For the text-containing cell, return its midpoint in [x, y] coordinate format. 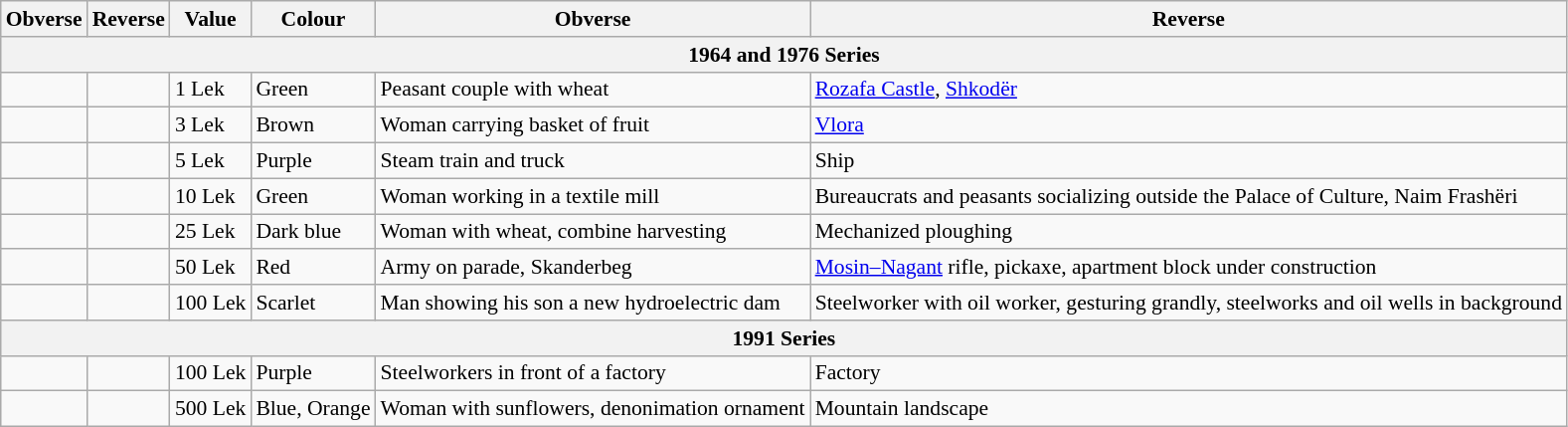
50 Lek [211, 268]
Vlora [1189, 125]
1991 Series [784, 338]
Woman with wheat, combine harvesting [593, 232]
Steelworker with oil worker, gesturing grandly, steelworks and oil wells in background [1189, 303]
1964 and 1976 Series [784, 55]
Mosin–Nagant rifle, pickaxe, apartment block under construction [1189, 268]
Rozafa Castle, Shkodër [1189, 90]
Ship [1189, 161]
Bureaucrats and peasants socializing outside the Palace of Culture, Naim Frashëri [1189, 196]
Scarlet [312, 303]
Man showing his son a new hydroelectric dam [593, 303]
5 Lek [211, 161]
Mechanized ploughing [1189, 232]
Value [211, 19]
Steam train and truck [593, 161]
Factory [1189, 373]
Blue, Orange [312, 409]
Mountain landscape [1189, 409]
3 Lek [211, 125]
1 Lek [211, 90]
Peasant couple with wheat [593, 90]
25 Lek [211, 232]
Army on parade, Skanderbeg [593, 268]
500 Lek [211, 409]
10 Lek [211, 196]
Woman with sunflowers, denonimation ornament [593, 409]
Colour [312, 19]
Brown [312, 125]
Red [312, 268]
Steelworkers in front of a factory [593, 373]
Dark blue [312, 232]
Woman working in a textile mill [593, 196]
Woman carrying basket of fruit [593, 125]
